Detect which cell encompasses the target text, then output its (X, Y) center coordinate. 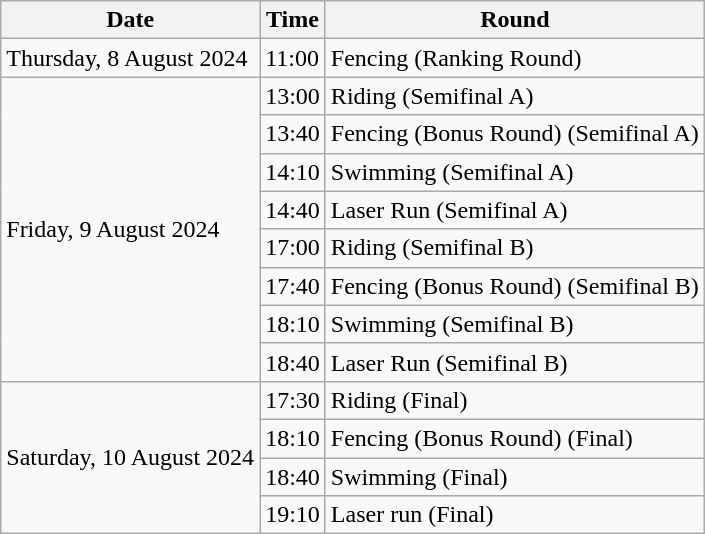
14:40 (293, 210)
Fencing (Ranking Round) (514, 58)
Laser Run (Semifinal B) (514, 362)
Swimming (Semifinal B) (514, 324)
Fencing (Bonus Round) (Semifinal A) (514, 134)
11:00 (293, 58)
19:10 (293, 515)
Fencing (Bonus Round) (Semifinal B) (514, 286)
Thursday, 8 August 2024 (130, 58)
Riding (Final) (514, 400)
Friday, 9 August 2024 (130, 229)
Fencing (Bonus Round) (Final) (514, 438)
Riding (Semifinal A) (514, 96)
Laser Run (Semifinal A) (514, 210)
Riding (Semifinal B) (514, 248)
13:40 (293, 134)
13:00 (293, 96)
Laser run (Final) (514, 515)
Round (514, 20)
Date (130, 20)
Swimming (Semifinal A) (514, 172)
Swimming (Final) (514, 477)
17:00 (293, 248)
14:10 (293, 172)
Time (293, 20)
17:30 (293, 400)
17:40 (293, 286)
Saturday, 10 August 2024 (130, 457)
